Return (x, y) of the center of cell containing provided text 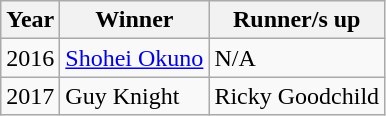
2017 (30, 96)
Shohei Okuno (134, 58)
N/A (297, 58)
Ricky Goodchild (297, 96)
Guy Knight (134, 96)
2016 (30, 58)
Year (30, 20)
Runner/s up (297, 20)
Winner (134, 20)
